Provide the [x, y] coordinate of the cell's center where the given text is located.  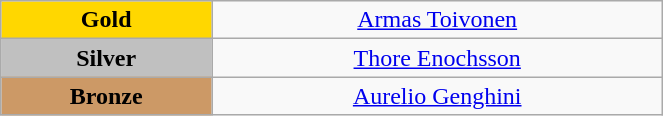
Thore Enochsson [438, 58]
Armas Toivonen [438, 20]
Gold [106, 20]
Aurelio Genghini [438, 96]
Silver [106, 58]
Bronze [106, 96]
